Output the [X, Y] coordinate of the center of the cell containing the given text.  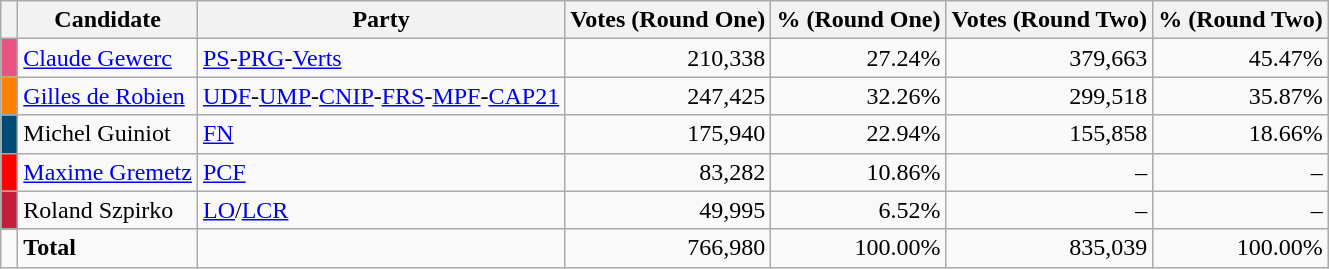
32.26% [858, 96]
18.66% [1241, 134]
35.87% [1241, 96]
49,995 [668, 210]
835,039 [1050, 248]
Roland Szpirko [108, 210]
Gilles de Robien [108, 96]
Party [380, 20]
22.94% [858, 134]
299,518 [1050, 96]
PCF [380, 172]
379,663 [1050, 58]
6.52% [858, 210]
175,940 [668, 134]
LO/LCR [380, 210]
247,425 [668, 96]
210,338 [668, 58]
10.86% [858, 172]
45.47% [1241, 58]
766,980 [668, 248]
FN [380, 134]
Michel Guiniot [108, 134]
83,282 [668, 172]
PS-PRG-Verts [380, 58]
% (Round One) [858, 20]
Claude Gewerc [108, 58]
Candidate [108, 20]
UDF-UMP-CNIP-FRS-MPF-CAP21 [380, 96]
155,858 [1050, 134]
% (Round Two) [1241, 20]
Votes (Round One) [668, 20]
27.24% [858, 58]
Maxime Gremetz [108, 172]
Total [108, 248]
Votes (Round Two) [1050, 20]
